Identify which cell holds the provided text, then report its [X, Y] central coordinate. 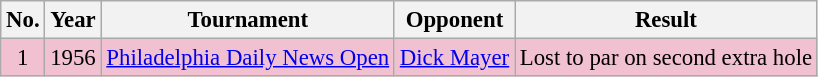
No. [23, 20]
Year [73, 20]
Tournament [248, 20]
Lost to par on second extra hole [666, 58]
1956 [73, 58]
Philadelphia Daily News Open [248, 58]
Opponent [454, 20]
1 [23, 58]
Dick Mayer [454, 58]
Result [666, 20]
